Find where the given text appears and provide that cell's center as (x, y) coordinate. 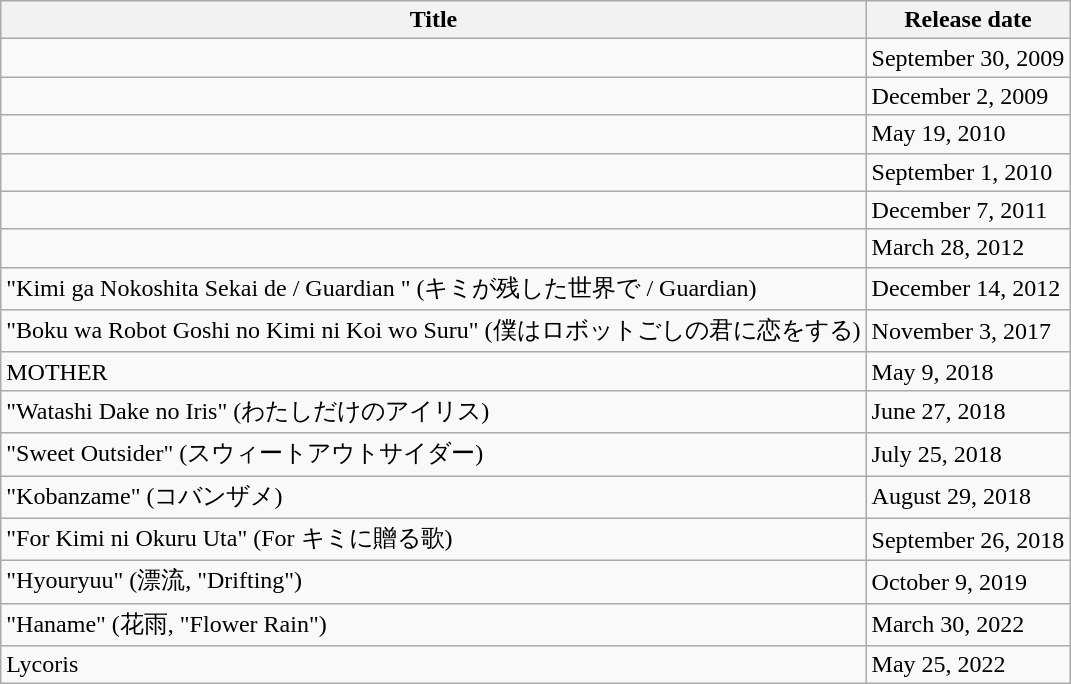
MOTHER (434, 371)
June 27, 2018 (968, 412)
"Sweet Outsider" (スウィートアウトサイダー) (434, 454)
March 30, 2022 (968, 624)
October 9, 2019 (968, 582)
"Hyouryuu" (漂流, "Drifting") (434, 582)
July 25, 2018 (968, 454)
September 26, 2018 (968, 540)
May 25, 2022 (968, 665)
Release date (968, 20)
March 28, 2012 (968, 248)
August 29, 2018 (968, 498)
"Kimi ga Nokoshita Sekai de / Guardian " (キミが残した世界で / Guardian) (434, 288)
November 3, 2017 (968, 332)
September 30, 2009 (968, 58)
September 1, 2010 (968, 172)
"Boku wa Robot Goshi no Kimi ni Koi wo Suru" (僕はロボットごしの君に恋をする) (434, 332)
May 9, 2018 (968, 371)
"For Kimi ni Okuru Uta" (For キミに贈る歌) (434, 540)
December 7, 2011 (968, 210)
"Kobanzame" (コバンザメ) (434, 498)
Title (434, 20)
Lycoris (434, 665)
December 2, 2009 (968, 96)
May 19, 2010 (968, 134)
"Watashi Dake no Iris" (わたしだけのアイリス) (434, 412)
"Haname" (花雨, "Flower Rain") (434, 624)
December 14, 2012 (968, 288)
